Pinpoint the cell where the given text exists, returning its (x, y) midpoint coordinate. 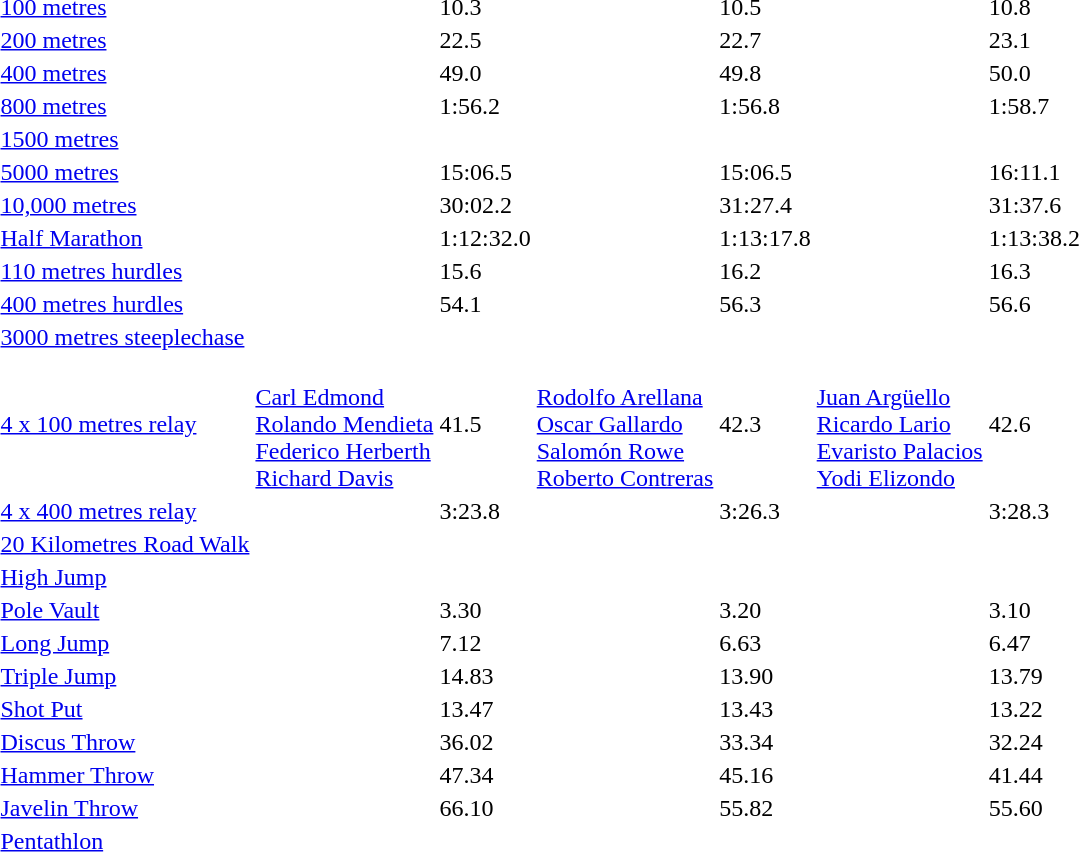
45.16 (765, 775)
33.34 (765, 742)
31:27.4 (765, 205)
3:23.8 (485, 511)
3.30 (485, 610)
3:26.3 (765, 511)
30:02.2 (485, 205)
14.83 (485, 676)
66.10 (485, 808)
15.6 (485, 271)
49.0 (485, 73)
16.2 (765, 271)
1:56.8 (765, 106)
41.5 (485, 424)
36.02 (485, 742)
13.43 (765, 709)
1:12:32.0 (485, 238)
7.12 (485, 643)
Juan Argüello Ricardo Lario Evaristo Palacios Yodi Elizondo (900, 424)
Rodolfo Arellana Oscar Gallardo Salomón Rowe Roberto Contreras (625, 424)
1:13:17.8 (765, 238)
3.20 (765, 610)
Carl Edmond Rolando Mendieta Federico Herberth Richard Davis (344, 424)
13.90 (765, 676)
1:56.2 (485, 106)
42.3 (765, 424)
56.3 (765, 304)
49.8 (765, 73)
55.82 (765, 808)
13.47 (485, 709)
6.63 (765, 643)
22.5 (485, 40)
22.7 (765, 40)
54.1 (485, 304)
47.34 (485, 775)
